From the cell containing the given text, extract its center point as [x, y] coordinate. 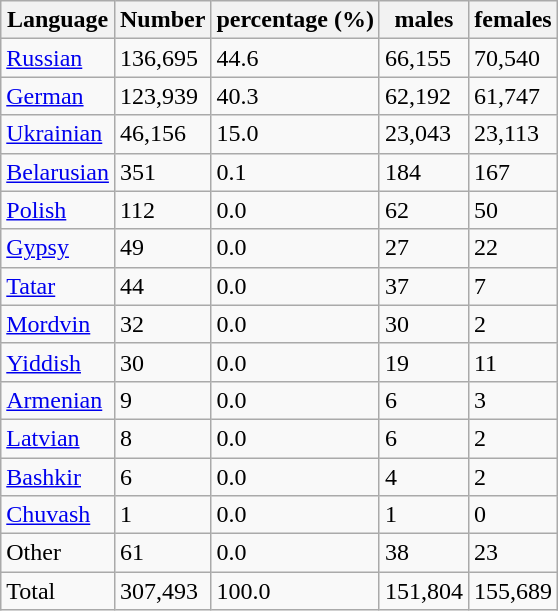
37 [424, 286]
351 [162, 172]
11 [512, 362]
9 [162, 400]
Polish [58, 210]
167 [512, 172]
66,155 [424, 58]
112 [162, 210]
7 [512, 286]
Armenian [58, 400]
Other [58, 553]
46,156 [162, 134]
Bashkir [58, 477]
Tatar [58, 286]
Chuvash [58, 515]
German [58, 96]
70,540 [512, 58]
females [512, 20]
0 [512, 515]
27 [424, 248]
15.0 [296, 134]
40.3 [296, 96]
44.6 [296, 58]
62,192 [424, 96]
Language [58, 20]
155,689 [512, 591]
44 [162, 286]
0.1 [296, 172]
Belarusian [58, 172]
307,493 [162, 591]
151,804 [424, 591]
23 [512, 553]
Ukrainian [58, 134]
32 [162, 324]
50 [512, 210]
Latvian [58, 438]
8 [162, 438]
184 [424, 172]
61,747 [512, 96]
23,043 [424, 134]
Mordvin [58, 324]
Total [58, 591]
3 [512, 400]
38 [424, 553]
136,695 [162, 58]
males [424, 20]
19 [424, 362]
Russian [58, 58]
Yiddish [58, 362]
4 [424, 477]
61 [162, 553]
49 [162, 248]
Number [162, 20]
100.0 [296, 591]
Gypsy [58, 248]
22 [512, 248]
123,939 [162, 96]
percentage (%) [296, 20]
23,113 [512, 134]
62 [424, 210]
